For the text-containing cell, return its midpoint in (x, y) coordinate format. 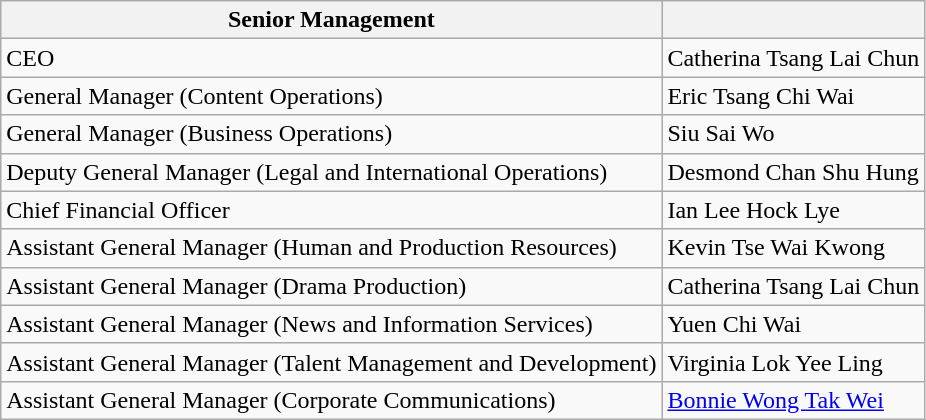
General Manager (Business Operations) (332, 134)
Chief Financial Officer (332, 210)
Eric Tsang Chi Wai (794, 96)
Ian Lee Hock Lye (794, 210)
Assistant General Manager (Human and Production Resources) (332, 248)
Senior Management (332, 20)
Assistant General Manager (Talent Management and Development) (332, 362)
Assistant General Manager (News and Information Services) (332, 324)
Assistant General Manager (Corporate Communications) (332, 400)
Deputy General Manager (Legal and International Operations) (332, 172)
General Manager (Content Operations) (332, 96)
Assistant General Manager (Drama Production) (332, 286)
Bonnie Wong Tak Wei (794, 400)
Desmond Chan Shu Hung (794, 172)
Siu Sai Wo (794, 134)
Yuen Chi Wai (794, 324)
Kevin Tse Wai Kwong (794, 248)
Virginia Lok Yee Ling (794, 362)
CEO (332, 58)
